Scan for the cell matching the given text and deliver its (X, Y) coordinate at center. 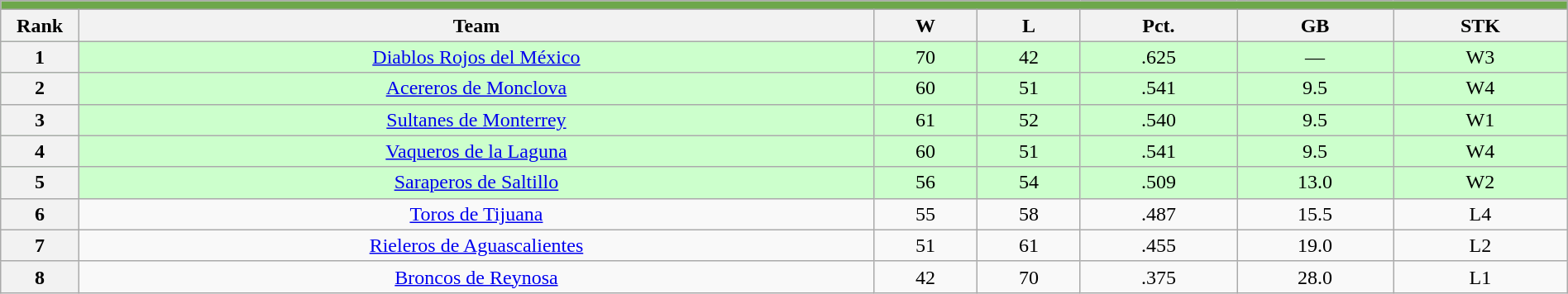
58 (1029, 214)
W2 (1480, 183)
2 (40, 88)
.509 (1158, 183)
Team (476, 26)
Rieleros de Aguascalientes (476, 245)
W1 (1480, 120)
Vaqueros de la Laguna (476, 151)
L4 (1480, 214)
5 (40, 183)
Saraperos de Saltillo (476, 183)
28.0 (1315, 277)
52 (1029, 120)
STK (1480, 26)
.455 (1158, 245)
6 (40, 214)
13.0 (1315, 183)
Acereros de Monclova (476, 88)
GB (1315, 26)
L2 (1480, 245)
Toros de Tijuana (476, 214)
4 (40, 151)
.375 (1158, 277)
W3 (1480, 57)
Sultanes de Monterrey (476, 120)
19.0 (1315, 245)
Diablos Rojos del México (476, 57)
3 (40, 120)
54 (1029, 183)
.540 (1158, 120)
L1 (1480, 277)
.625 (1158, 57)
Pct. (1158, 26)
.487 (1158, 214)
1 (40, 57)
55 (925, 214)
7 (40, 245)
15.5 (1315, 214)
L (1029, 26)
8 (40, 277)
— (1315, 57)
Rank (40, 26)
W (925, 26)
56 (925, 183)
Broncos de Reynosa (476, 277)
